Extract the (X, Y) coordinate from the center of the cell holding the provided text.  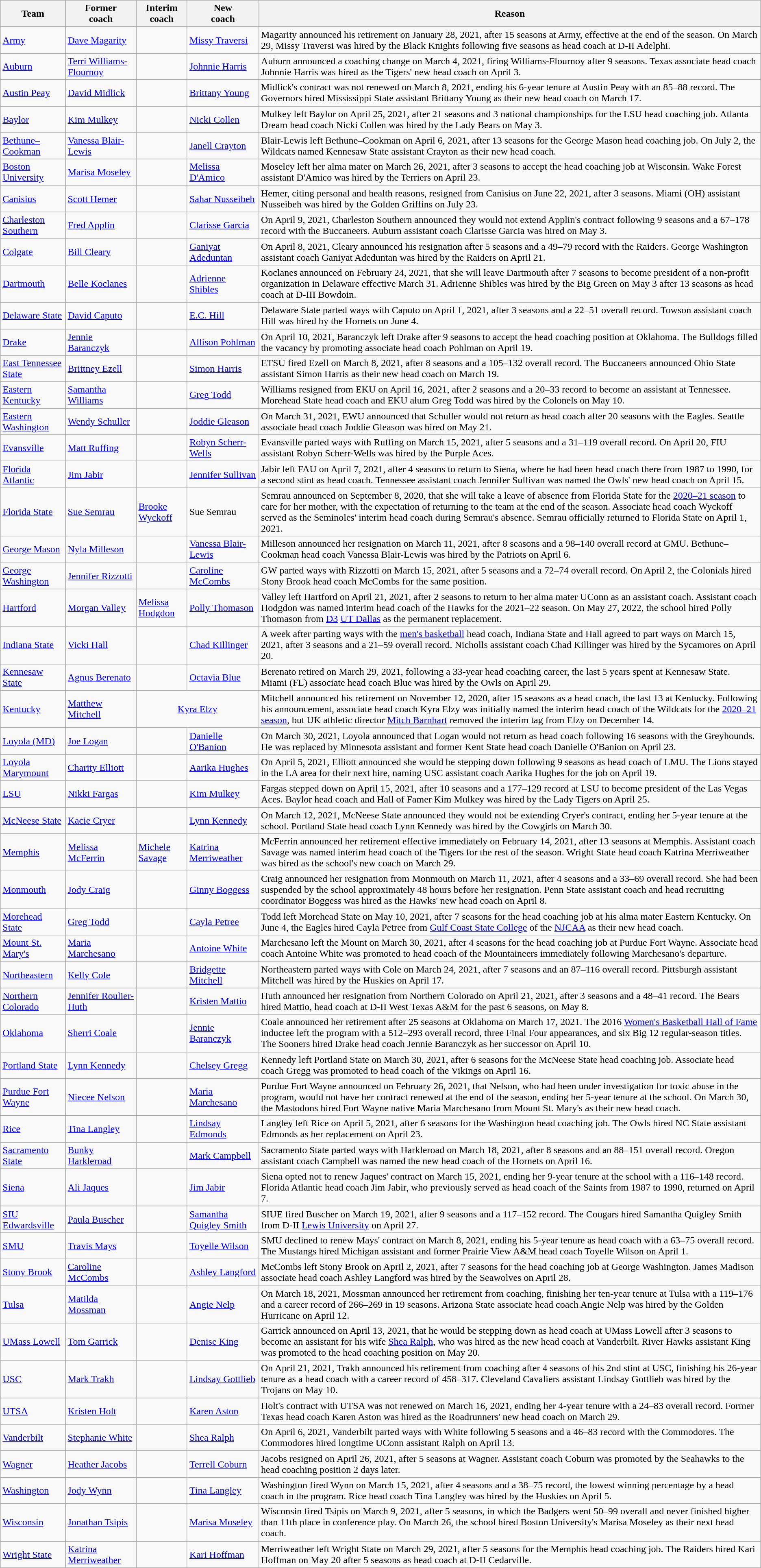
Delaware State (33, 316)
Paula Buscher (101, 1219)
Belle Koclanes (101, 284)
Kristen Mattio (223, 1001)
Nicki Collen (223, 120)
Bridgette Mitchell (223, 975)
Aarika Hughes (223, 767)
Florida State (33, 512)
Octavia Blue (223, 677)
Kacie Cryer (101, 820)
Wright State (33, 1555)
Kennesaw State (33, 677)
Adrienne Shibles (223, 284)
Baylor (33, 120)
George Mason (33, 549)
Tom Garrick (101, 1342)
Melissa D'Amico (223, 172)
Clarisse Garcia (223, 225)
Angie Nelp (223, 1304)
Auburn (33, 67)
Loyola (MD) (33, 741)
Chelsey Gregg (223, 1065)
Drake (33, 342)
Kari Hoffman (223, 1555)
Jody Wynn (101, 1490)
Lindsay Gottlieb (223, 1379)
Jennifer Rizzotti (101, 576)
Missy Traversi (223, 40)
Sacramento State (33, 1155)
Charity Elliott (101, 767)
Denise King (223, 1342)
Sherri Coale (101, 1033)
Evansville (33, 448)
Hartford (33, 608)
SIU Edwardsville (33, 1219)
Brittney Ezell (101, 369)
Northern Colorado (33, 1001)
Simon Harris (223, 369)
Portland State (33, 1065)
Sahar Nusseibeh (223, 198)
Matt Ruffing (101, 448)
Jonathan Tsipis (101, 1522)
Brooke Wyckoff (162, 512)
Antoine White (223, 949)
Samantha Williams (101, 395)
Terrell Coburn (223, 1464)
Army (33, 40)
Canisius (33, 198)
Interimcoach (162, 14)
Reason (510, 14)
Dave Magarity (101, 40)
Bill Cleary (101, 251)
Matilda Mossman (101, 1304)
Kentucky (33, 709)
George Washington (33, 576)
David Midlick (101, 93)
UTSA (33, 1411)
Formercoach (101, 14)
Robyn Scherr-Wells (223, 448)
Cayla Petree (223, 922)
Niecee Nelson (101, 1097)
Siena (33, 1187)
Lindsay Edmonds (223, 1129)
Morgan Valley (101, 608)
Terri Williams-Flournoy (101, 67)
Austin Peay (33, 93)
Brittany Young (223, 93)
Jennifer Roulier-Huth (101, 1001)
Joddie Gleason (223, 421)
Jennifer Sullivan (223, 474)
Ashley Langford (223, 1272)
Johnnie Harris (223, 67)
Newcoach (223, 14)
Jody Craig (101, 890)
Purdue Fort Wayne (33, 1097)
Stephanie White (101, 1437)
Washington (33, 1490)
Wendy Schuller (101, 421)
Matthew Mitchell (101, 709)
Bunky Harkleroad (101, 1155)
David Caputo (101, 316)
Indiana State (33, 645)
Kristen Holt (101, 1411)
Bethune–Cookman (33, 146)
Florida Atlantic (33, 474)
Ganiyat Adeduntan (223, 251)
Fred Applin (101, 225)
Wagner (33, 1464)
UMass Lowell (33, 1342)
Monmouth (33, 890)
Karen Aston (223, 1411)
Chad Killinger (223, 645)
Heather Jacobs (101, 1464)
USC (33, 1379)
East Tennessee State (33, 369)
Travis Mays (101, 1245)
Eastern Washington (33, 421)
Vicki Hall (101, 645)
Vanderbilt (33, 1437)
Dartmouth (33, 284)
Colgate (33, 251)
Northeastern (33, 975)
Samantha Quigley Smith (223, 1219)
Oklahoma (33, 1033)
Ginny Boggess (223, 890)
Janell Crayton (223, 146)
Nyla Milleson (101, 549)
Memphis (33, 853)
LSU (33, 794)
Rice (33, 1129)
Kelly Cole (101, 975)
Tulsa (33, 1304)
Joe Logan (101, 741)
Charleston Southern (33, 225)
Mark Campbell (223, 1155)
Ali Jaques (101, 1187)
Melissa McFerrin (101, 853)
Kyra Elzy (198, 709)
SMU (33, 1245)
Eastern Kentucky (33, 395)
McNeese State (33, 820)
E.C. Hill (223, 316)
Boston University (33, 172)
Scott Hemer (101, 198)
Michele Savage (162, 853)
Loyola Marymount (33, 767)
Danielle O'Banion (223, 741)
Agnus Berenato (101, 677)
Morehead State (33, 922)
Shea Ralph (223, 1437)
Stony Brook (33, 1272)
Melissa Hodgdon (162, 608)
Wisconsin (33, 1522)
Mark Trakh (101, 1379)
Team (33, 14)
Polly Thomason (223, 608)
Nikki Fargas (101, 794)
Allison Pohlman (223, 342)
Toyelle Wilson (223, 1245)
Mount St. Mary's (33, 949)
